Search for the cell housing the specified text and yield its [X, Y] center coordinate. 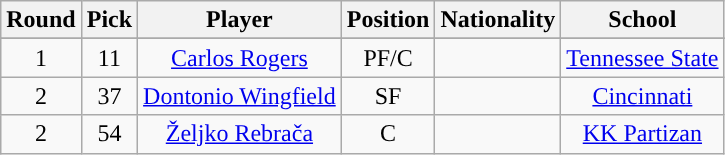
PF/C [388, 58]
School [642, 20]
11 [109, 58]
Nationality [498, 20]
54 [109, 134]
Cincinnati [642, 96]
Željko Rebrača [240, 134]
Carlos Rogers [240, 58]
KK Partizan [642, 134]
Tennessee State [642, 58]
Round [41, 20]
Player [240, 20]
Position [388, 20]
Pick [109, 20]
C [388, 134]
1 [41, 58]
SF [388, 96]
Dontonio Wingfield [240, 96]
37 [109, 96]
